Provide the [x, y] coordinate of the cell's center where the given text is located.  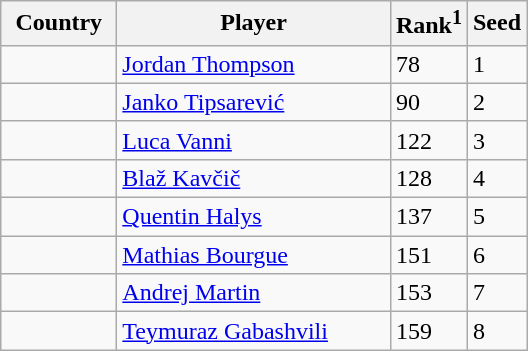
Jordan Thompson [254, 64]
6 [496, 255]
151 [428, 255]
159 [428, 331]
Mathias Bourgue [254, 255]
Luca Vanni [254, 140]
137 [428, 217]
2 [496, 102]
Player [254, 24]
3 [496, 140]
Blaž Kavčič [254, 178]
122 [428, 140]
78 [428, 64]
Quentin Halys [254, 217]
5 [496, 217]
Seed [496, 24]
Andrej Martin [254, 293]
8 [496, 331]
Rank1 [428, 24]
128 [428, 178]
7 [496, 293]
4 [496, 178]
Janko Tipsarević [254, 102]
90 [428, 102]
1 [496, 64]
Teymuraz Gabashvili [254, 331]
Country [59, 24]
153 [428, 293]
